Find where the given text appears and provide that cell's center as (x, y) coordinate. 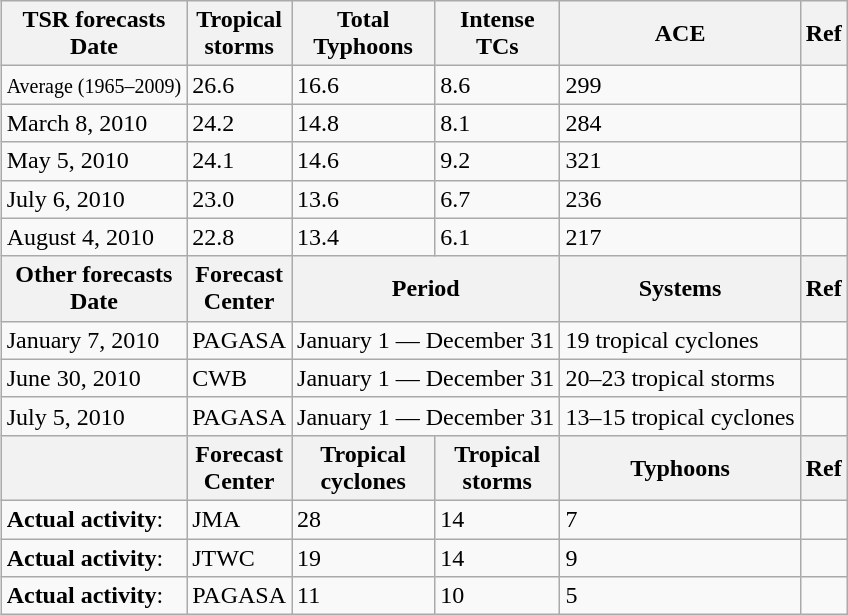
TSR forecastsDate (94, 34)
19 (364, 557)
Average (1965–2009) (94, 85)
217 (680, 237)
11 (364, 596)
321 (680, 161)
24.2 (240, 123)
July 5, 2010 (94, 416)
14.6 (364, 161)
22.8 (240, 237)
6.7 (498, 199)
Systems (680, 288)
CWB (240, 378)
August 4, 2010 (94, 237)
June 30, 2010 (94, 378)
5 (680, 596)
236 (680, 199)
26.6 (240, 85)
16.6 (364, 85)
JTWC (240, 557)
20–23 tropical storms (680, 378)
Period (426, 288)
May 5, 2010 (94, 161)
24.1 (240, 161)
14.8 (364, 123)
March 8, 2010 (94, 123)
13.4 (364, 237)
Other forecastsDate (94, 288)
28 (364, 519)
JMA (240, 519)
7 (680, 519)
13–15 tropical cyclones (680, 416)
TotalTyphoons (364, 34)
19 tropical cyclones (680, 340)
9.2 (498, 161)
23.0 (240, 199)
299 (680, 85)
January 7, 2010 (94, 340)
6.1 (498, 237)
July 6, 2010 (94, 199)
10 (498, 596)
8.6 (498, 85)
Typhoons (680, 468)
13.6 (364, 199)
8.1 (498, 123)
IntenseTCs (498, 34)
ACE (680, 34)
284 (680, 123)
Tropicalcyclones (364, 468)
9 (680, 557)
